Output the [X, Y] coordinate of the center of the cell containing the given text.  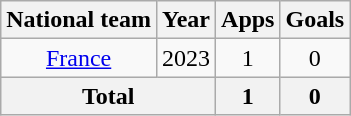
Year [186, 20]
Apps [248, 20]
Goals [315, 20]
France [79, 58]
Total [108, 96]
National team [79, 20]
2023 [186, 58]
